Provide the [X, Y] coordinate of the cell's center where the given text is located.  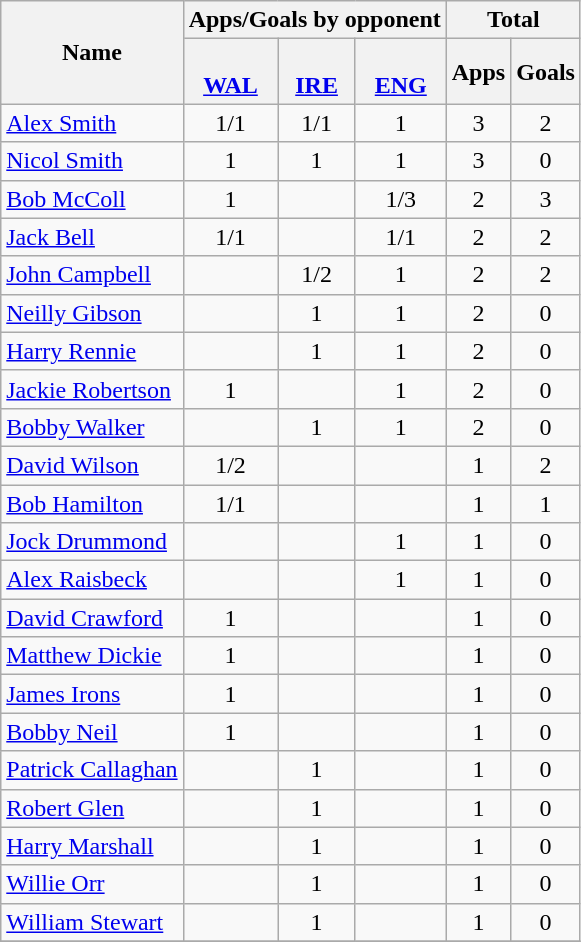
Harry Marshall [92, 846]
Harry Rennie [92, 351]
Goals [546, 72]
John Campbell [92, 275]
IRE [316, 72]
Total [513, 20]
Alex Raisbeck [92, 580]
Bob McColl [92, 199]
ENG [400, 72]
1/3 [400, 199]
David Wilson [92, 465]
Bobby Neil [92, 732]
Alex Smith [92, 123]
David Crawford [92, 618]
Apps/Goals by opponent [314, 20]
James Irons [92, 694]
Bobby Walker [92, 427]
Bob Hamilton [92, 503]
Jack Bell [92, 237]
Neilly Gibson [92, 313]
Willie Orr [92, 884]
Apps [478, 72]
William Stewart [92, 922]
Jock Drummond [92, 542]
Patrick Callaghan [92, 770]
Robert Glen [92, 808]
Jackie Robertson [92, 389]
Name [92, 52]
Nicol Smith [92, 161]
WAL [230, 72]
Matthew Dickie [92, 656]
